Scan for the cell matching the given text and deliver its [x, y] coordinate at center. 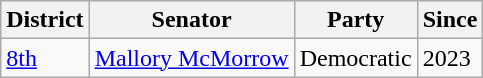
Since [450, 20]
Mallory McMorrow [192, 58]
8th [45, 58]
Senator [192, 20]
Democratic [356, 58]
District [45, 20]
Party [356, 20]
2023 [450, 58]
